Extract the (X, Y) coordinate from the center of the cell holding the provided text.  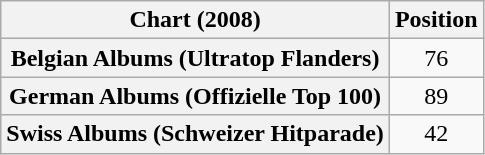
Position (436, 20)
Belgian Albums (Ultratop Flanders) (196, 58)
89 (436, 96)
Chart (2008) (196, 20)
76 (436, 58)
42 (436, 134)
Swiss Albums (Schweizer Hitparade) (196, 134)
German Albums (Offizielle Top 100) (196, 96)
